Pinpoint the cell where the given text exists, returning its [x, y] midpoint coordinate. 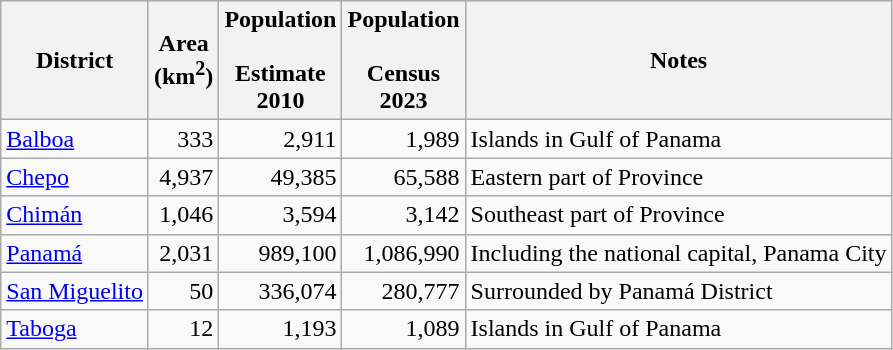
65,588 [404, 177]
12 [183, 329]
San Miguelito [75, 291]
1,193 [280, 329]
Panamá [75, 253]
Chepo [75, 177]
Eastern part of Province [678, 177]
989,100 [280, 253]
District [75, 60]
3,594 [280, 215]
1,089 [404, 329]
1,086,990 [404, 253]
Population Estimate2010 [280, 60]
Area(km2) [183, 60]
1,989 [404, 139]
4,937 [183, 177]
Chimán [75, 215]
Population Census2023 [404, 60]
336,074 [280, 291]
Balboa [75, 139]
Surrounded by Panamá District [678, 291]
2,031 [183, 253]
2,911 [280, 139]
3,142 [404, 215]
Southeast part of Province [678, 215]
Taboga [75, 329]
Notes [678, 60]
49,385 [280, 177]
1,046 [183, 215]
280,777 [404, 291]
50 [183, 291]
Including the national capital, Panama City [678, 253]
333 [183, 139]
